From the cell containing the given text, extract its center point as [X, Y] coordinate. 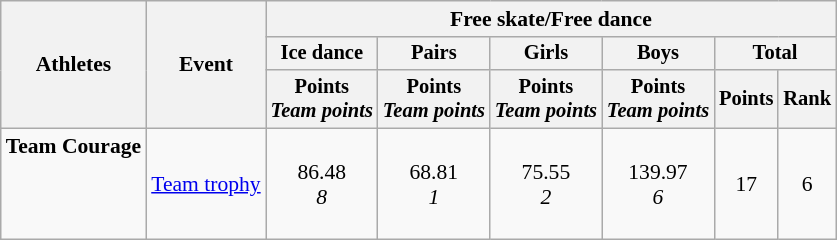
Athletes [74, 64]
86.488 [322, 184]
Ice dance [322, 54]
75.552 [546, 184]
Total [775, 54]
Boys [658, 54]
139.976 [658, 184]
Rank [807, 99]
6 [807, 184]
Team trophy [206, 184]
Event [206, 64]
Team Courage [74, 184]
Pairs [434, 54]
17 [746, 184]
Free skate/Free dance [551, 19]
Points [746, 99]
Girls [546, 54]
68.811 [434, 184]
